Provide the (x, y) coordinate of the cell's center where the given text is located.  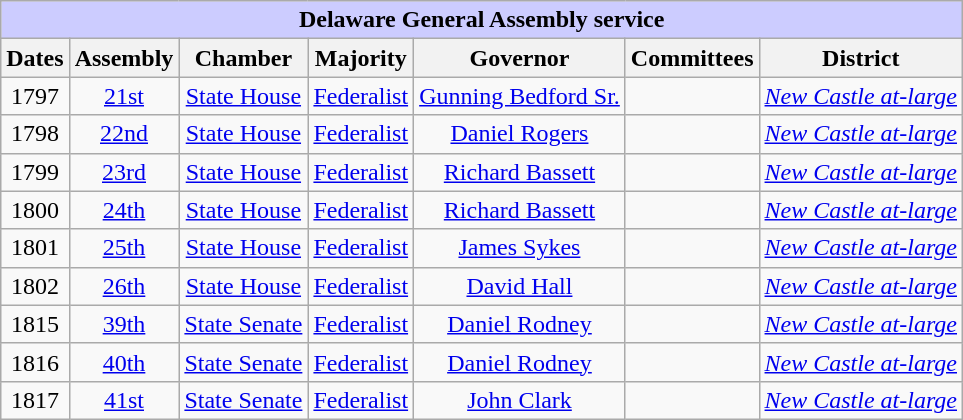
Assembly (124, 58)
1801 (35, 248)
39th (124, 324)
23rd (124, 172)
Majority (361, 58)
James Sykes (520, 248)
Committees (692, 58)
Dates (35, 58)
1797 (35, 96)
Delaware General Assembly service (482, 20)
Daniel Rogers (520, 134)
John Clark (520, 400)
Chamber (244, 58)
25th (124, 248)
1816 (35, 362)
21st (124, 96)
41st (124, 400)
1800 (35, 210)
District (861, 58)
26th (124, 286)
1799 (35, 172)
David Hall (520, 286)
24th (124, 210)
Governor (520, 58)
22nd (124, 134)
1817 (35, 400)
40th (124, 362)
1815 (35, 324)
1798 (35, 134)
1802 (35, 286)
Gunning Bedford Sr. (520, 96)
